Locate the cell with the specified text and output its (X, Y) center coordinate. 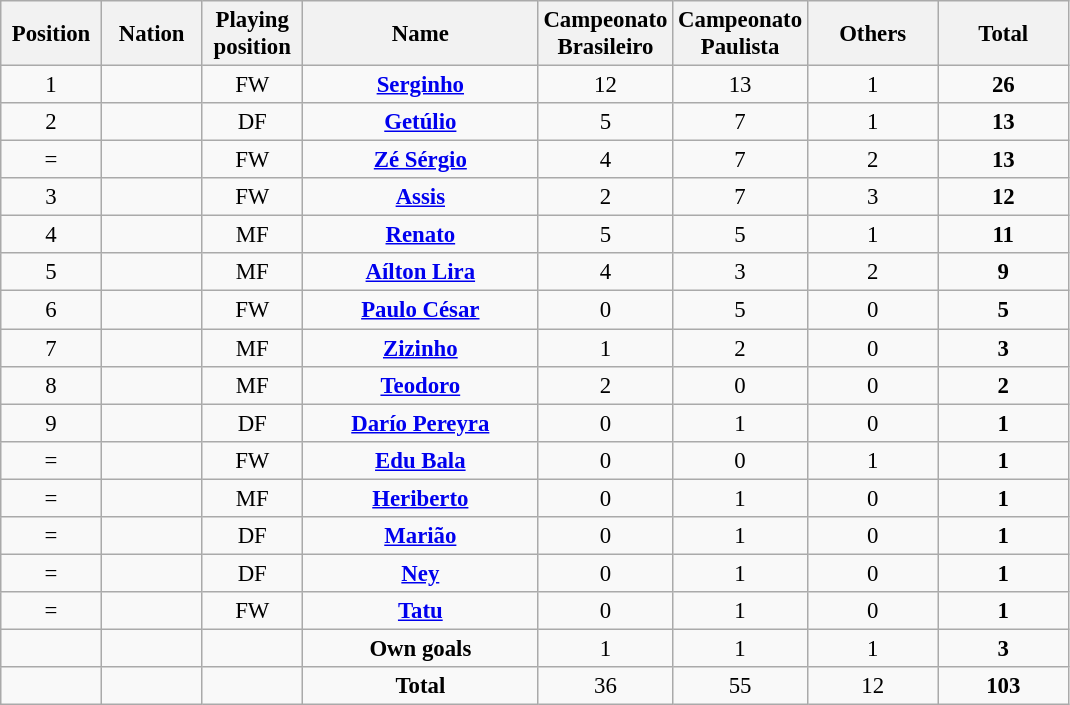
Position (52, 34)
Campeonato Paulista (740, 34)
Serginho (421, 85)
103 (1004, 686)
Campeonato Brasileiro (606, 34)
Paulo César (421, 310)
Heriberto (421, 498)
Darío Pereyra (421, 423)
Assis (421, 197)
Marião (421, 536)
Aílton Lira (421, 273)
Edu Bala (421, 460)
Own goals (421, 648)
Nation (152, 34)
36 (606, 686)
11 (1004, 235)
Teodoro (421, 385)
Zizinho (421, 348)
Playing position (252, 34)
Getúlio (421, 122)
Renato (421, 235)
55 (740, 686)
8 (52, 385)
Name (421, 34)
Zé Sérgio (421, 160)
Tatu (421, 611)
26 (1004, 85)
Others (872, 34)
6 (52, 310)
Ney (421, 573)
